Detect which cell encompasses the target text, then output its [X, Y] center coordinate. 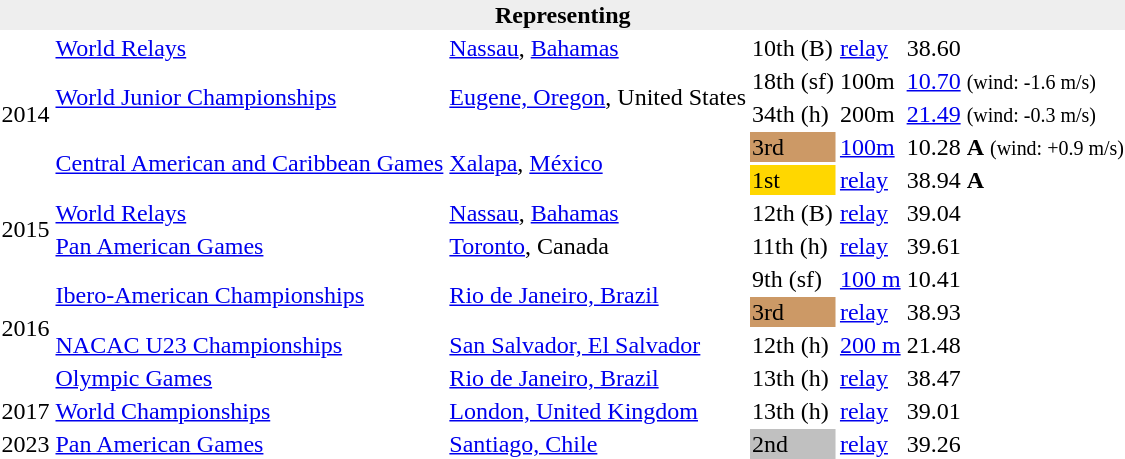
2016 [26, 328]
Representing [562, 15]
39.01 [1015, 411]
18th (sf) [792, 81]
Olympic Games [250, 378]
San Salvador, El Salvador [598, 345]
39.61 [1015, 246]
World Junior Championships [250, 98]
1st [792, 180]
39.26 [1015, 444]
10.70 (wind: -1.6 m/s) [1015, 81]
200m [870, 114]
38.93 [1015, 312]
10.28 A (wind: +0.9 m/s) [1015, 147]
21.48 [1015, 345]
World Championships [250, 411]
2023 [26, 444]
NACAC U23 Championships [250, 345]
38.47 [1015, 378]
34th (h) [792, 114]
Ibero-American Championships [250, 296]
10th (B) [792, 48]
200 m [870, 345]
2015 [26, 230]
10.41 [1015, 279]
Xalapa, México [598, 164]
Central American and Caribbean Games [250, 164]
12th (h) [792, 345]
London, United Kingdom [598, 411]
2014 [26, 114]
Toronto, Canada [598, 246]
12th (B) [792, 213]
2017 [26, 411]
9th (sf) [792, 279]
100 m [870, 279]
21.49 (wind: -0.3 m/s) [1015, 114]
38.94 A [1015, 180]
38.60 [1015, 48]
Santiago, Chile [598, 444]
2nd [792, 444]
Eugene, Oregon, United States [598, 98]
11th (h) [792, 246]
39.04 [1015, 213]
